For the text-containing cell, return its midpoint in [X, Y] coordinate format. 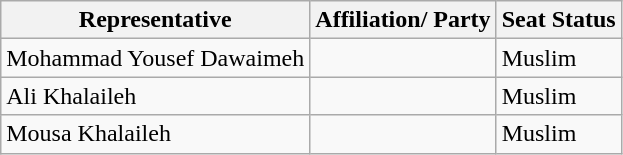
Seat Status [558, 20]
Affiliation/ Party [403, 20]
Mousa Khalaileh [156, 134]
Mohammad Yousef Dawaimeh [156, 58]
Ali Khalaileh [156, 96]
Representative [156, 20]
